Detect which cell encompasses the target text, then output its (X, Y) center coordinate. 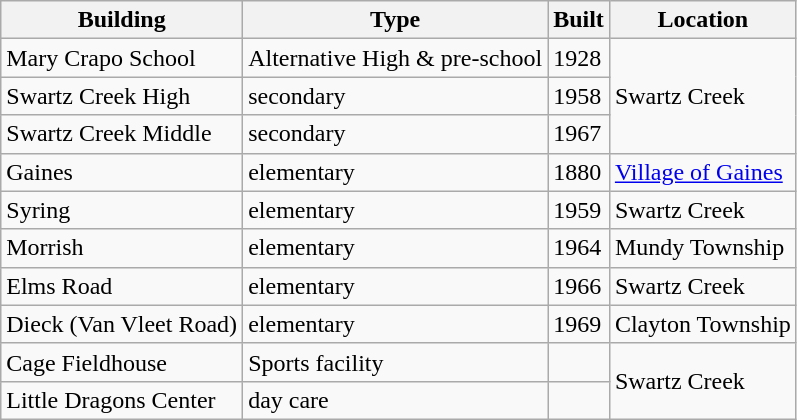
1928 (579, 58)
Clayton Township (702, 324)
1880 (579, 172)
1966 (579, 286)
Built (579, 20)
Dieck (Van Vleet Road) (122, 324)
Swartz Creek Middle (122, 134)
Location (702, 20)
1959 (579, 210)
Sports facility (396, 362)
Mary Crapo School (122, 58)
1964 (579, 248)
Village of Gaines (702, 172)
Little Dragons Center (122, 400)
1958 (579, 96)
Type (396, 20)
1967 (579, 134)
Elms Road (122, 286)
Mundy Township (702, 248)
Gaines (122, 172)
Cage Fieldhouse (122, 362)
Swartz Creek High (122, 96)
day care (396, 400)
Building (122, 20)
Morrish (122, 248)
Syring (122, 210)
Alternative High & pre-school (396, 58)
1969 (579, 324)
